Pinpoint the cell where the given text exists, returning its (x, y) midpoint coordinate. 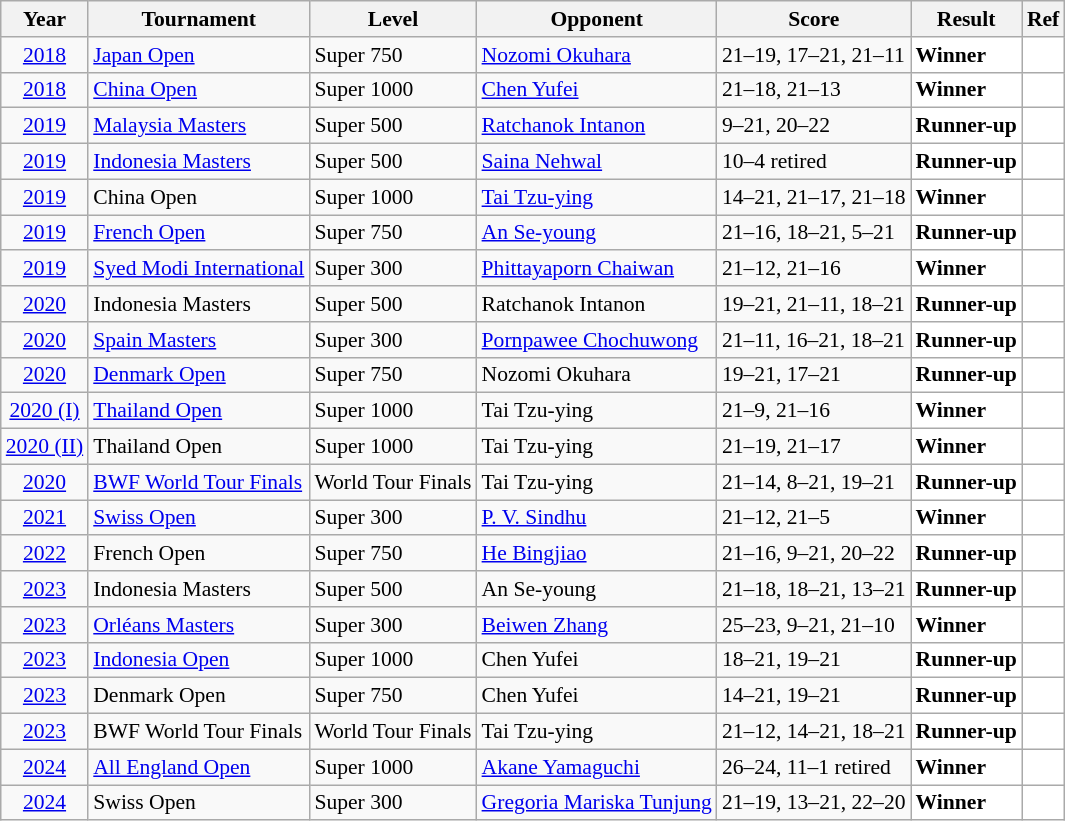
14–21, 21–17, 21–18 (814, 197)
Result (966, 19)
Pornpawee Chochuwong (597, 340)
P. V. Sindhu (597, 518)
Saina Nehwal (597, 162)
21–11, 16–21, 18–21 (814, 340)
Akane Yamaguchi (597, 767)
21–16, 18–21, 5–21 (814, 233)
10–4 retired (814, 162)
Malaysia Masters (198, 126)
14–21, 19–21 (814, 696)
Ref (1043, 19)
21–14, 8–21, 19–21 (814, 482)
Spain Masters (198, 340)
21–12, 14–21, 18–21 (814, 732)
21–18, 18–21, 13–21 (814, 589)
21–19, 13–21, 22–20 (814, 803)
He Bingjiao (597, 554)
18–21, 19–21 (814, 660)
All England Open (198, 767)
2020 (I) (44, 411)
19–21, 21–11, 18–21 (814, 304)
21–9, 21–16 (814, 411)
26–24, 11–1 retired (814, 767)
Syed Modi International (198, 269)
Year (44, 19)
Score (814, 19)
Indonesia Open (198, 660)
21–18, 21–13 (814, 90)
Beiwen Zhang (597, 625)
Level (392, 19)
21–12, 21–16 (814, 269)
Orléans Masters (198, 625)
Opponent (597, 19)
19–21, 17–21 (814, 375)
21–19, 21–17 (814, 447)
2021 (44, 518)
Gregoria Mariska Tunjung (597, 803)
25–23, 9–21, 21–10 (814, 625)
2020 (II) (44, 447)
Phittayaporn Chaiwan (597, 269)
2022 (44, 554)
Japan Open (198, 55)
21–12, 21–5 (814, 518)
21–19, 17–21, 21–11 (814, 55)
9–21, 20–22 (814, 126)
Tournament (198, 19)
21–16, 9–21, 20–22 (814, 554)
